Output the (X, Y) coordinate of the center of the cell containing the given text.  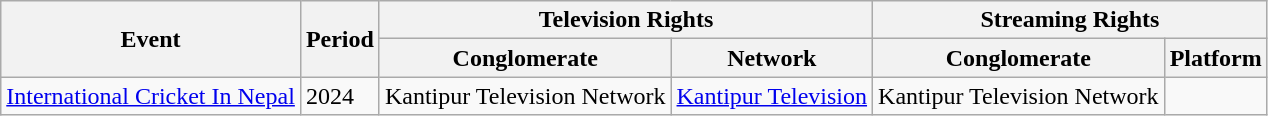
Platform (1216, 58)
Streaming Rights (1070, 20)
Kantipur Television (772, 96)
Event (151, 39)
Television Rights (626, 20)
International Cricket In Nepal (151, 96)
Network (772, 58)
Period (340, 39)
2024 (340, 96)
